Search for the cell housing the specified text and yield its (X, Y) center coordinate. 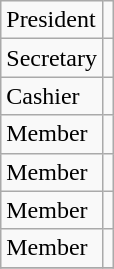
Cashier (52, 96)
President (52, 20)
Secretary (52, 58)
